Pinpoint the cell where the given text exists, returning its [X, Y] midpoint coordinate. 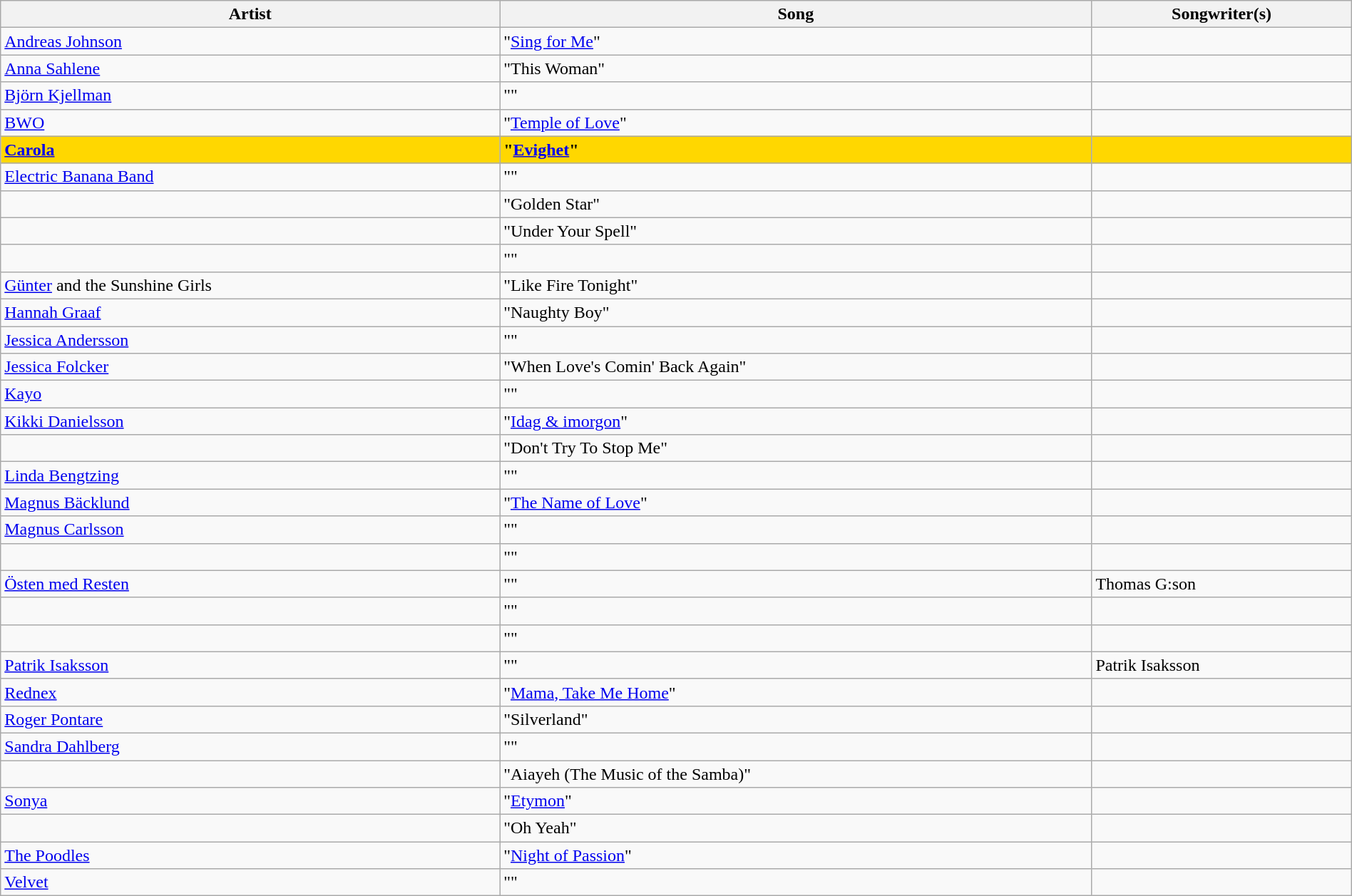
"When Love's Comin' Back Again" [796, 367]
Björn Kjellman [250, 96]
"Silverland" [796, 719]
Kayo [250, 394]
Hannah Graaf [250, 312]
Thomas G:son [1222, 584]
"Evighet" [796, 150]
Songwriter(s) [1222, 14]
Kikki Danielsson [250, 421]
"This Woman" [796, 68]
The Poodles [250, 855]
Andreas Johnson [250, 41]
"Sing for Me" [796, 41]
"Aiayeh (The Music of the Samba)" [796, 773]
Rednex [250, 692]
Linda Bengtzing [250, 475]
"Idag & imorgon" [796, 421]
Magnus Carlsson [250, 530]
"Etymon" [796, 801]
"Mama, Take Me Home" [796, 692]
Jessica Folcker [250, 367]
Artist [250, 14]
Carola [250, 150]
Sonya [250, 801]
Song [796, 14]
"Under Your Spell" [796, 231]
"Golden Star" [796, 204]
Electric Banana Band [250, 177]
Roger Pontare [250, 719]
Velvet [250, 882]
"Oh Yeah" [796, 828]
Jessica Andersson [250, 340]
Sandra Dahlberg [250, 746]
Östen med Resten [250, 584]
"Don't Try To Stop Me" [796, 448]
"Naughty Boy" [796, 312]
"Temple of Love" [796, 123]
Günter and the Sunshine Girls [250, 285]
"Like Fire Tonight" [796, 285]
"The Name of Love" [796, 503]
BWO [250, 123]
Anna Sahlene [250, 68]
"Night of Passion" [796, 855]
Magnus Bäcklund [250, 503]
